Detect which cell encompasses the target text, then output its (X, Y) center coordinate. 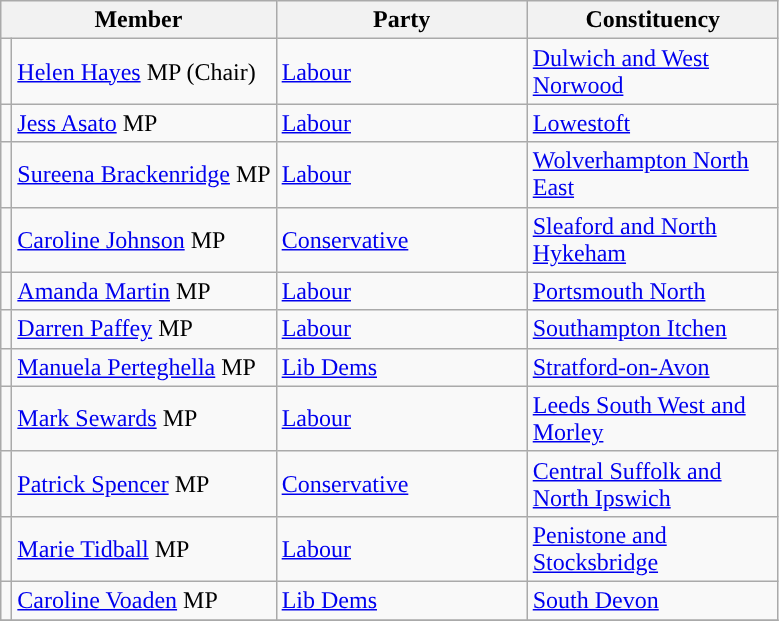
Wolverhampton North East (652, 174)
Caroline Johnson MP (144, 240)
Party (402, 20)
Lowestoft (652, 123)
Patrick Spencer MP (144, 484)
South Devon (652, 600)
Mark Sewards MP (144, 418)
Sleaford and North Hykeham (652, 240)
Amanda Martin MP (144, 291)
Constituency (652, 20)
Member (138, 20)
Caroline Voaden MP (144, 600)
Helen Hayes MP (Chair) (144, 72)
Marie Tidball MP (144, 548)
Stratford-on-Avon (652, 367)
Penistone and Stocksbridge (652, 548)
Dulwich and West Norwood (652, 72)
Sureena Brackenridge MP (144, 174)
Darren Paffey MP (144, 329)
Manuela Perteghella MP (144, 367)
Central Suffolk and North Ipswich (652, 484)
Portsmouth North (652, 291)
Jess Asato MP (144, 123)
Leeds South West and Morley (652, 418)
Southampton Itchen (652, 329)
